Capture the cell that displays the provided text and extract its [x, y] central coordinate. 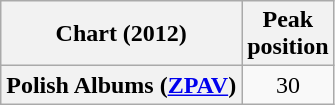
Polish Albums (ZPAV) [122, 85]
30 [288, 85]
Peakposition [288, 34]
Chart (2012) [122, 34]
